For the text-containing cell, return its midpoint in [x, y] coordinate format. 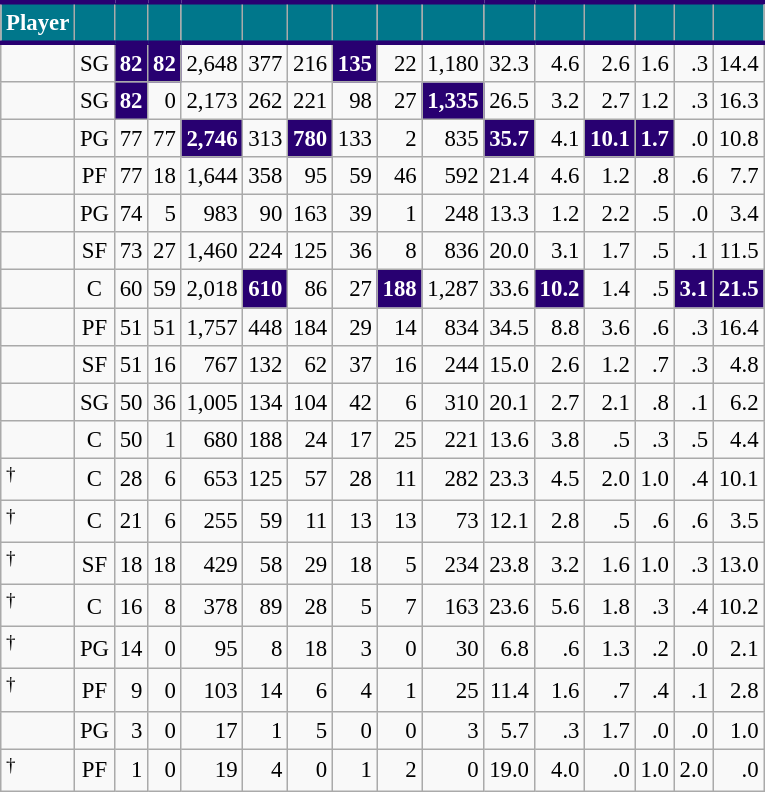
1,757 [212, 327]
184 [310, 327]
2,018 [212, 289]
3.8 [559, 439]
35.7 [509, 139]
4.5 [559, 479]
12.1 [509, 521]
4.8 [738, 364]
89 [266, 606]
2,648 [212, 62]
255 [212, 521]
7 [400, 606]
1,335 [453, 101]
5.7 [509, 730]
1,005 [212, 402]
2,173 [212, 101]
8.8 [559, 327]
86 [310, 289]
216 [310, 62]
4.0 [559, 770]
57 [310, 479]
133 [354, 139]
780 [310, 139]
2.2 [610, 214]
60 [130, 289]
1,460 [212, 251]
1.4 [610, 289]
610 [266, 289]
24 [310, 439]
20.0 [509, 251]
592 [453, 176]
37 [354, 364]
19 [212, 770]
11.5 [738, 251]
6.2 [738, 402]
3.4 [738, 214]
3.5 [738, 521]
16.3 [738, 101]
653 [212, 479]
58 [266, 563]
11.4 [509, 690]
244 [453, 364]
1,644 [212, 176]
1,180 [453, 62]
13.0 [738, 563]
34.5 [509, 327]
2,746 [212, 139]
983 [212, 214]
835 [453, 139]
21 [130, 521]
62 [310, 364]
23.8 [509, 563]
74 [130, 214]
234 [453, 563]
6.8 [509, 648]
22 [400, 62]
14.4 [738, 62]
46 [400, 176]
1.3 [610, 648]
358 [266, 176]
132 [266, 364]
13.3 [509, 214]
32.3 [509, 62]
1.8 [610, 606]
10.8 [738, 139]
5.6 [559, 606]
Player [38, 22]
448 [266, 327]
767 [212, 364]
23.6 [509, 606]
310 [453, 402]
224 [266, 251]
9 [130, 690]
834 [453, 327]
39 [354, 214]
282 [453, 479]
98 [354, 101]
377 [266, 62]
90 [266, 214]
42 [354, 402]
104 [310, 402]
20.1 [509, 402]
30 [453, 648]
19.0 [509, 770]
4.1 [559, 139]
1,287 [453, 289]
.2 [654, 648]
7.7 [738, 176]
135 [354, 62]
4.4 [738, 439]
248 [453, 214]
313 [266, 139]
3.6 [610, 327]
134 [266, 402]
680 [212, 439]
23.3 [509, 479]
33.6 [509, 289]
103 [212, 690]
429 [212, 563]
836 [453, 251]
21.5 [738, 289]
13.6 [509, 439]
15.0 [509, 364]
262 [266, 101]
26.5 [509, 101]
378 [212, 606]
21.4 [509, 176]
16.4 [738, 327]
